Extract the (X, Y) coordinate from the center of the cell holding the provided text.  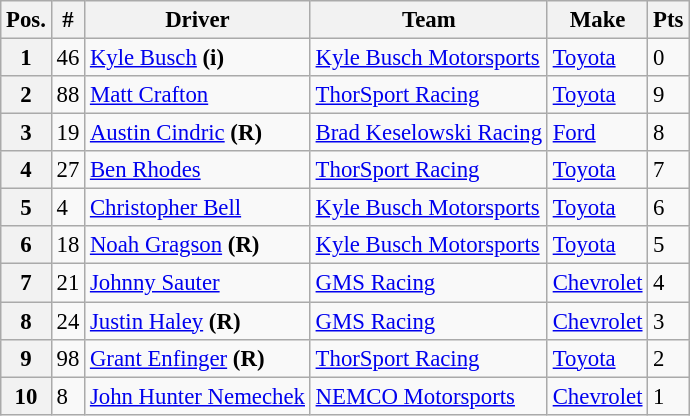
88 (68, 95)
Noah Gragson (R) (198, 245)
Brad Keselowski Racing (428, 133)
Make (597, 20)
21 (68, 283)
24 (68, 321)
18 (68, 245)
Matt Crafton (198, 95)
Team (428, 20)
19 (68, 133)
Christopher Bell (198, 208)
Pts (668, 20)
Justin Haley (R) (198, 321)
Grant Enfinger (R) (198, 358)
27 (68, 170)
# (68, 20)
10 (26, 396)
NEMCO Motorsports (428, 396)
Kyle Busch (i) (198, 58)
Driver (198, 20)
Austin Cindric (R) (198, 133)
98 (68, 358)
Pos. (26, 20)
Ben Rhodes (198, 170)
John Hunter Nemechek (198, 396)
Ford (597, 133)
Johnny Sauter (198, 283)
0 (668, 58)
46 (68, 58)
